Find where the given text appears and provide that cell's center as (X, Y) coordinate. 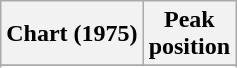
Chart (1975) (72, 34)
Peakposition (189, 34)
